Find where the given text appears and provide that cell's center as (x, y) coordinate. 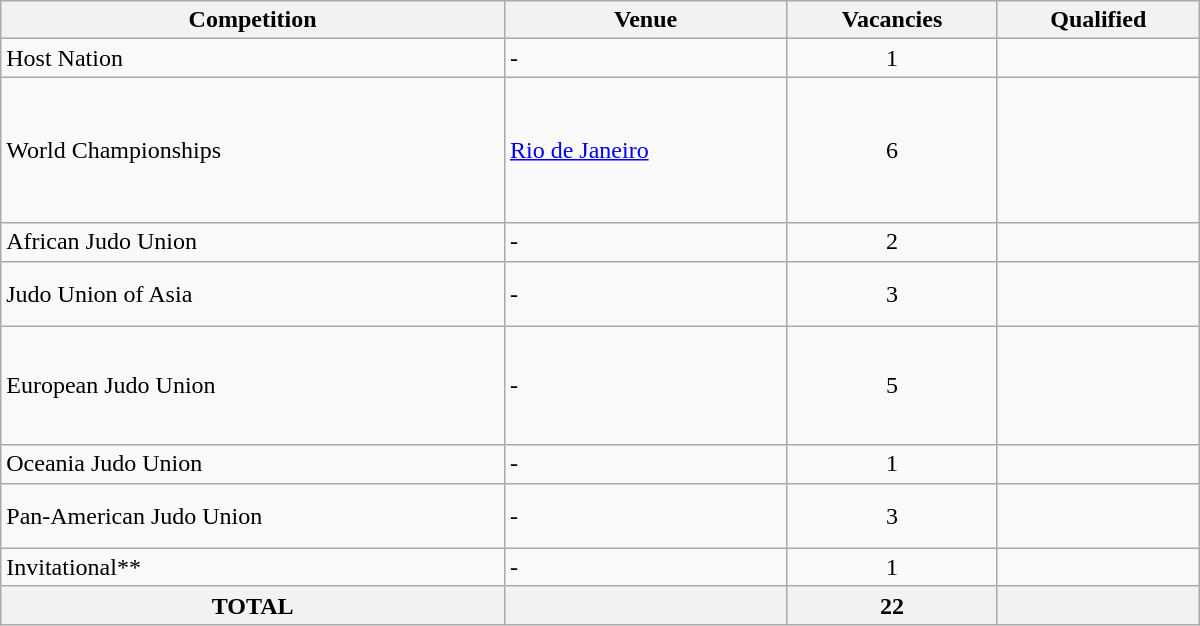
Host Nation (253, 58)
2 (892, 242)
Invitational** (253, 567)
Vacancies (892, 20)
Competition (253, 20)
Rio de Janeiro (645, 150)
African Judo Union (253, 242)
TOTAL (253, 605)
5 (892, 386)
World Championships (253, 150)
Pan-American Judo Union (253, 516)
Oceania Judo Union (253, 464)
European Judo Union (253, 386)
Venue (645, 20)
Qualified (1098, 20)
22 (892, 605)
6 (892, 150)
Judo Union of Asia (253, 294)
